Pinpoint the cell where the given text exists, returning its [X, Y] midpoint coordinate. 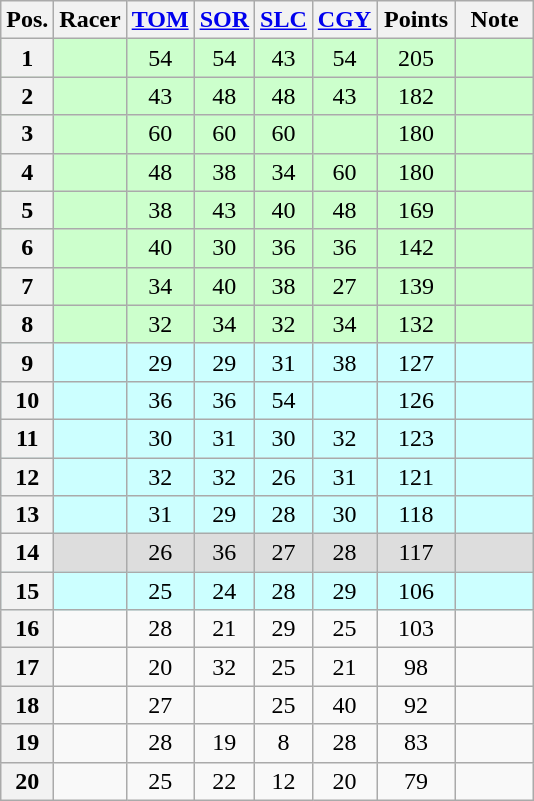
169 [416, 210]
98 [416, 667]
18 [28, 705]
17 [28, 667]
13 [28, 515]
Note [494, 20]
79 [416, 781]
139 [416, 286]
4 [28, 172]
123 [416, 438]
10 [28, 400]
3 [28, 134]
132 [416, 324]
182 [416, 96]
7 [28, 286]
Racer [90, 20]
11 [28, 438]
103 [416, 629]
5 [28, 210]
24 [224, 591]
83 [416, 743]
92 [416, 705]
2 [28, 96]
117 [416, 553]
Pos. [28, 20]
14 [28, 553]
205 [416, 58]
118 [416, 515]
126 [416, 400]
106 [416, 591]
SLC [284, 20]
1 [28, 58]
CGY [344, 20]
15 [28, 591]
6 [28, 248]
SOR [224, 20]
121 [416, 477]
22 [224, 781]
142 [416, 248]
9 [28, 362]
Points [416, 20]
127 [416, 362]
16 [28, 629]
TOM [160, 20]
